For the text-containing cell, return its midpoint in [X, Y] coordinate format. 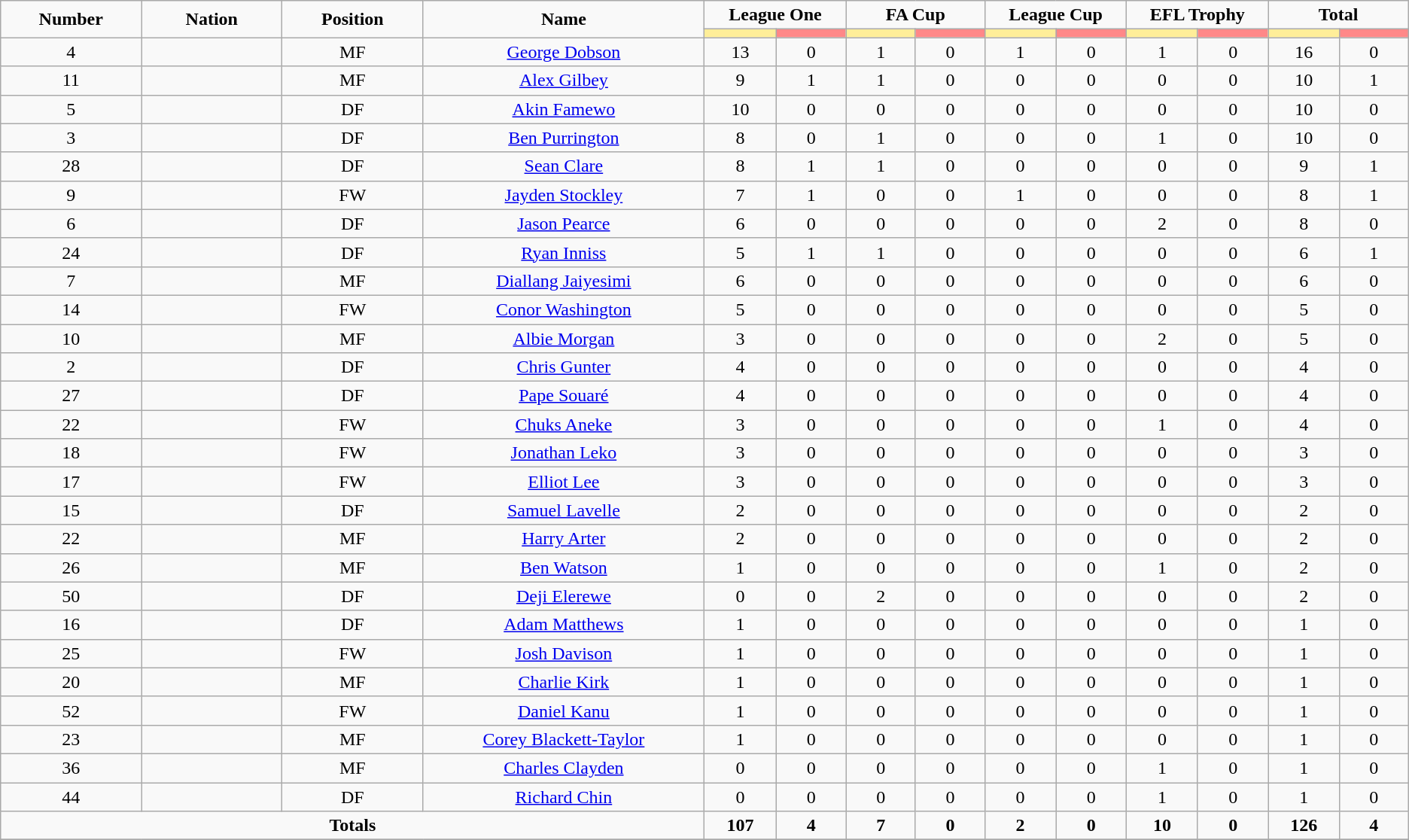
Jason Pearce [564, 224]
44 [71, 797]
15 [71, 510]
Ben Purrington [564, 138]
Number [71, 20]
Akin Famewo [564, 109]
Daniel Kanu [564, 711]
Pape Souaré [564, 396]
Totals [352, 826]
Jayden Stockley [564, 195]
Ryan Inniss [564, 252]
Adam Matthews [564, 625]
17 [71, 482]
League Cup [1056, 15]
Nation [212, 20]
14 [71, 309]
Diallang Jaiyesimi [564, 281]
28 [71, 166]
13 [741, 52]
Corey Blackett-Taylor [564, 739]
Name [564, 20]
Chris Gunter [564, 367]
Harry Arter [564, 539]
FA Cup [915, 15]
Charles Clayden [564, 768]
Richard Chin [564, 797]
Samuel Lavelle [564, 510]
Albie Morgan [564, 338]
League One [775, 15]
Alex Gilbey [564, 81]
36 [71, 768]
Position [352, 20]
Ben Watson [564, 568]
50 [71, 596]
27 [71, 396]
Chuks Aneke [564, 425]
George Dobson [564, 52]
25 [71, 653]
Sean Clare [564, 166]
Elliot Lee [564, 482]
EFL Trophy [1197, 15]
Conor Washington [564, 309]
18 [71, 453]
11 [71, 81]
52 [71, 711]
107 [741, 826]
26 [71, 568]
Jonathan Leko [564, 453]
Deji Elerewe [564, 596]
126 [1304, 826]
24 [71, 252]
Charlie Kirk [564, 682]
20 [71, 682]
23 [71, 739]
Josh Davison [564, 653]
Total [1338, 15]
